Return [X, Y] of the center of cell containing provided text 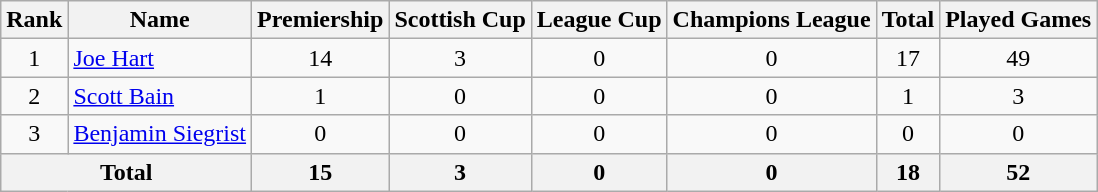
15 [320, 172]
Premiership [320, 20]
Joe Hart [160, 58]
Scottish Cup [460, 20]
League Cup [599, 20]
Name [160, 20]
52 [1018, 172]
Played Games [1018, 20]
49 [1018, 58]
Scott Bain [160, 96]
17 [908, 58]
Champions League [772, 20]
Benjamin Siegrist [160, 134]
14 [320, 58]
Rank [34, 20]
18 [908, 172]
2 [34, 96]
